Scan for the cell matching the given text and deliver its (x, y) coordinate at center. 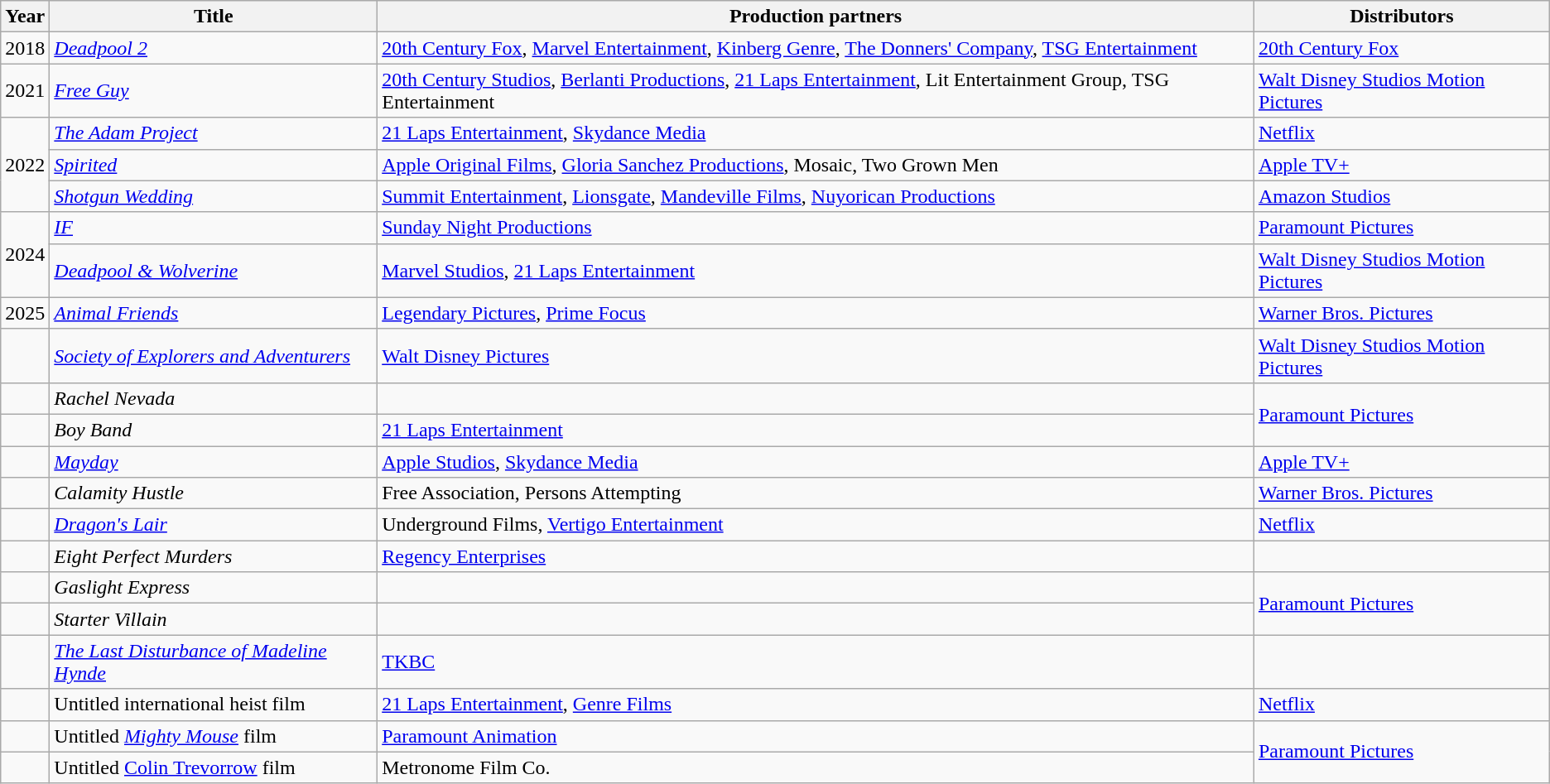
Boy Band (214, 430)
Apple Studios, Skydance Media (816, 461)
Deadpool & Wolverine (214, 270)
IF (214, 228)
The Adam Project (214, 133)
Walt Disney Pictures (816, 356)
Free Guy (214, 91)
Amazon Studios (1401, 196)
Calamity Hustle (214, 493)
20th Century Fox (1401, 48)
Summit Entertainment, Lionsgate, Mandeville Films, Nuyorican Productions (816, 196)
Untitled Mighty Mouse film (214, 736)
21 Laps Entertainment, Skydance Media (816, 133)
21 Laps Entertainment (816, 430)
2022 (25, 165)
Sunday Night Productions (816, 228)
Dragon's Lair (214, 525)
Gaslight Express (214, 588)
Deadpool 2 (214, 48)
Distributors (1401, 17)
TKBC (816, 662)
Rachel Nevada (214, 398)
2025 (25, 313)
Animal Friends (214, 313)
21 Laps Entertainment, Genre Films (816, 705)
Untitled Colin Trevorrow film (214, 767)
20th Century Fox, Marvel Entertainment, Kinberg Genre, The Donners' Company, TSG Entertainment (816, 48)
Spirited (214, 165)
Untitled international heist film (214, 705)
Metronome Film Co. (816, 767)
Apple Original Films, Gloria Sanchez Productions, Mosaic, Two Grown Men (816, 165)
Shotgun Wedding (214, 196)
Title (214, 17)
Legendary Pictures, Prime Focus (816, 313)
Marvel Studios, 21 Laps Entertainment (816, 270)
Regency Enterprises (816, 556)
Production partners (816, 17)
2024 (25, 255)
Mayday (214, 461)
Year (25, 17)
The Last Disturbance of Madeline Hynde (214, 662)
Paramount Animation (816, 736)
Underground Films, Vertigo Entertainment (816, 525)
2021 (25, 91)
2018 (25, 48)
Eight Perfect Murders (214, 556)
Starter Villain (214, 619)
Society of Explorers and Adventurers (214, 356)
20th Century Studios, Berlanti Productions, 21 Laps Entertainment, Lit Entertainment Group, TSG Entertainment (816, 91)
Free Association, Persons Attempting (816, 493)
